Locate the cell with the specified text and output its [X, Y] center coordinate. 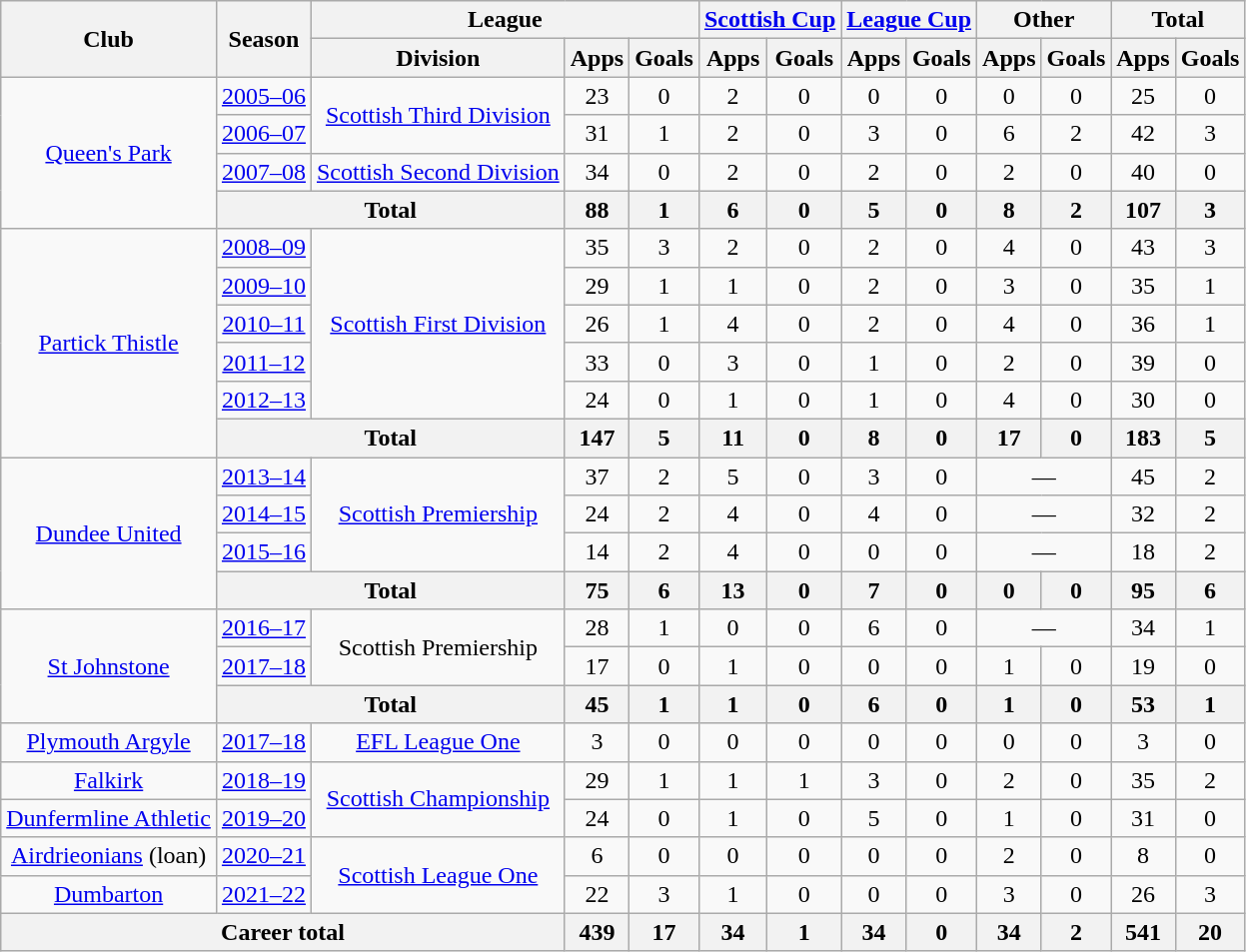
Dundee United [109, 533]
Dunfermline Athletic [109, 818]
107 [1143, 210]
Scottish Cup [769, 20]
19 [1143, 666]
Scottish Championship [438, 799]
30 [1143, 400]
2009–10 [264, 286]
Queen's Park [109, 153]
2005–06 [264, 96]
23 [597, 96]
40 [1143, 172]
2013–14 [264, 476]
13 [732, 590]
95 [1143, 590]
Season [264, 39]
2006–07 [264, 134]
Career total [283, 932]
2016–17 [264, 628]
Scottish Third Division [438, 115]
36 [1143, 324]
42 [1143, 134]
Scottish League One [438, 875]
25 [1143, 96]
541 [1143, 932]
2011–12 [264, 362]
2008–09 [264, 248]
32 [1143, 514]
2014–15 [264, 514]
League Cup [909, 20]
2010–11 [264, 324]
Club [109, 39]
Partick Thistle [109, 343]
Other [1044, 20]
14 [597, 552]
183 [1143, 438]
53 [1143, 704]
League [505, 20]
7 [873, 590]
2018–19 [264, 780]
20 [1210, 932]
2007–08 [264, 172]
43 [1143, 248]
75 [597, 590]
88 [597, 210]
2019–20 [264, 818]
2015–16 [264, 552]
Scottish First Division [438, 324]
Falkirk [109, 780]
18 [1143, 552]
439 [597, 932]
Dumbarton [109, 894]
Scottish Second Division [438, 172]
39 [1143, 362]
Plymouth Argyle [109, 742]
28 [597, 628]
37 [597, 476]
2020–21 [264, 856]
22 [597, 894]
Airdrieonians (loan) [109, 856]
2012–13 [264, 400]
St Johnstone [109, 666]
11 [732, 438]
147 [597, 438]
2021–22 [264, 894]
EFL League One [438, 742]
33 [597, 362]
Division [438, 58]
